Pinpoint the cell where the given text exists, returning its [X, Y] midpoint coordinate. 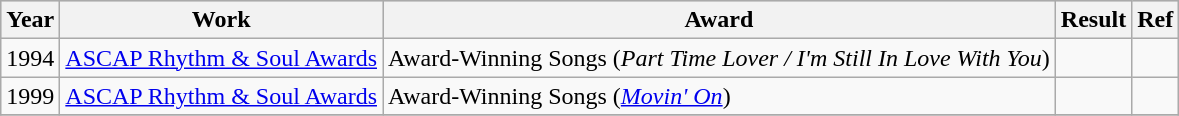
Result [1093, 20]
Award-Winning Songs (Part Time Lover / I'm Still In Love With You) [718, 58]
Work [222, 20]
Award-Winning Songs (Movin' On) [718, 96]
Year [30, 20]
Award [718, 20]
Ref [1156, 20]
1999 [30, 96]
1994 [30, 58]
